From the cell containing the given text, extract its center point as [x, y] coordinate. 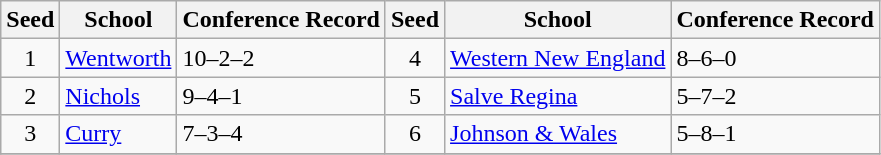
3 [30, 134]
6 [414, 134]
Western New England [558, 58]
1 [30, 58]
Nichols [118, 96]
7–3–4 [282, 134]
5 [414, 96]
5–7–2 [776, 96]
2 [30, 96]
5–8–1 [776, 134]
4 [414, 58]
Wentworth [118, 58]
Johnson & Wales [558, 134]
9–4–1 [282, 96]
Curry [118, 134]
10–2–2 [282, 58]
8–6–0 [776, 58]
Salve Regina [558, 96]
